Determine the [x, y] coordinate at the center of the cell enclosing the given text.  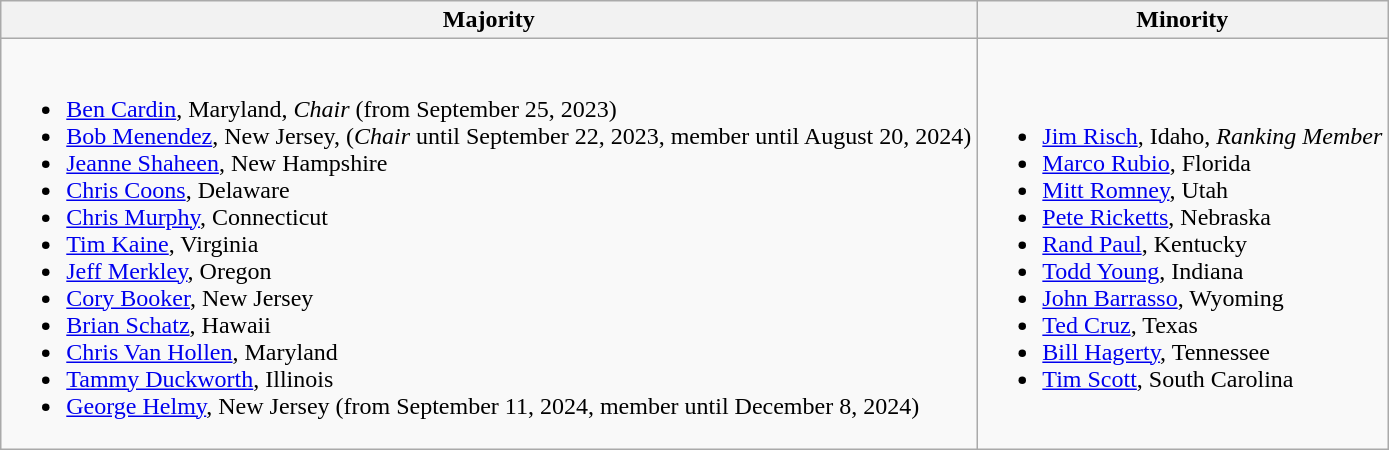
Majority [489, 20]
Minority [1182, 20]
